Search for the cell housing the specified text and yield its [X, Y] center coordinate. 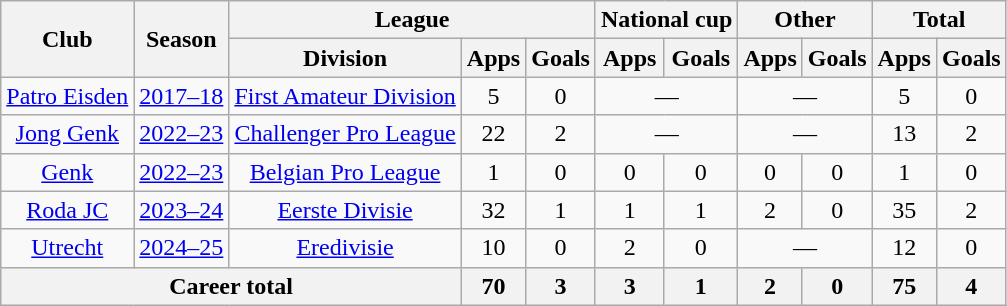
League [412, 20]
Jong Genk [68, 134]
4 [971, 286]
Division [345, 58]
70 [493, 286]
75 [904, 286]
Season [182, 39]
2024–25 [182, 248]
Club [68, 39]
Roda JC [68, 210]
Eerste Divisie [345, 210]
10 [493, 248]
Utrecht [68, 248]
Belgian Pro League [345, 172]
First Amateur Division [345, 96]
Total [939, 20]
2023–24 [182, 210]
12 [904, 248]
Eredivisie [345, 248]
Genk [68, 172]
2017–18 [182, 96]
13 [904, 134]
Patro Eisden [68, 96]
Other [805, 20]
National cup [666, 20]
35 [904, 210]
Career total [232, 286]
22 [493, 134]
Challenger Pro League [345, 134]
32 [493, 210]
